From the cell containing the given text, extract its center point as [X, Y] coordinate. 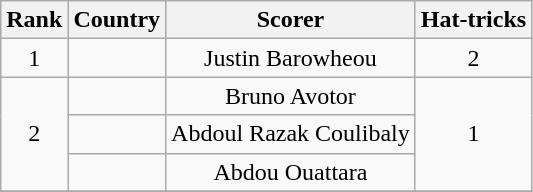
Hat-tricks [473, 20]
Rank [34, 20]
Country [117, 20]
Justin Barowheou [291, 58]
Abdou Ouattara [291, 172]
Scorer [291, 20]
Abdoul Razak Coulibaly [291, 134]
Bruno Avotor [291, 96]
